Find where the given text appears and provide that cell's center as (x, y) coordinate. 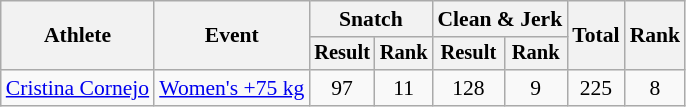
Snatch (370, 19)
128 (468, 88)
Athlete (78, 36)
Total (596, 36)
11 (404, 88)
9 (536, 88)
8 (656, 88)
225 (596, 88)
Cristina Cornejo (78, 88)
Clean & Jerk (500, 19)
Event (232, 36)
97 (342, 88)
Women's +75 kg (232, 88)
